From the cell containing the given text, extract its center point as [X, Y] coordinate. 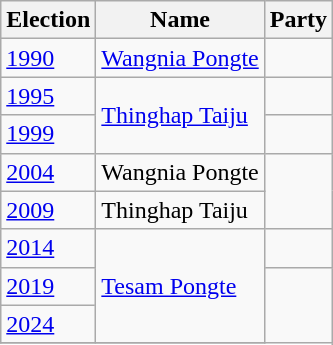
1990 [48, 58]
2004 [48, 172]
2014 [48, 248]
2009 [48, 210]
1999 [48, 134]
Election [48, 20]
Tesam Pongte [180, 286]
2019 [48, 286]
Party [298, 20]
2024 [48, 324]
1995 [48, 96]
Name [180, 20]
